Return (x, y) of the center of cell containing provided text 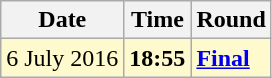
Final (231, 58)
6 July 2016 (62, 58)
Time (158, 20)
Round (231, 20)
Date (62, 20)
18:55 (158, 58)
